Locate the cell with the specified text and output its (x, y) center coordinate. 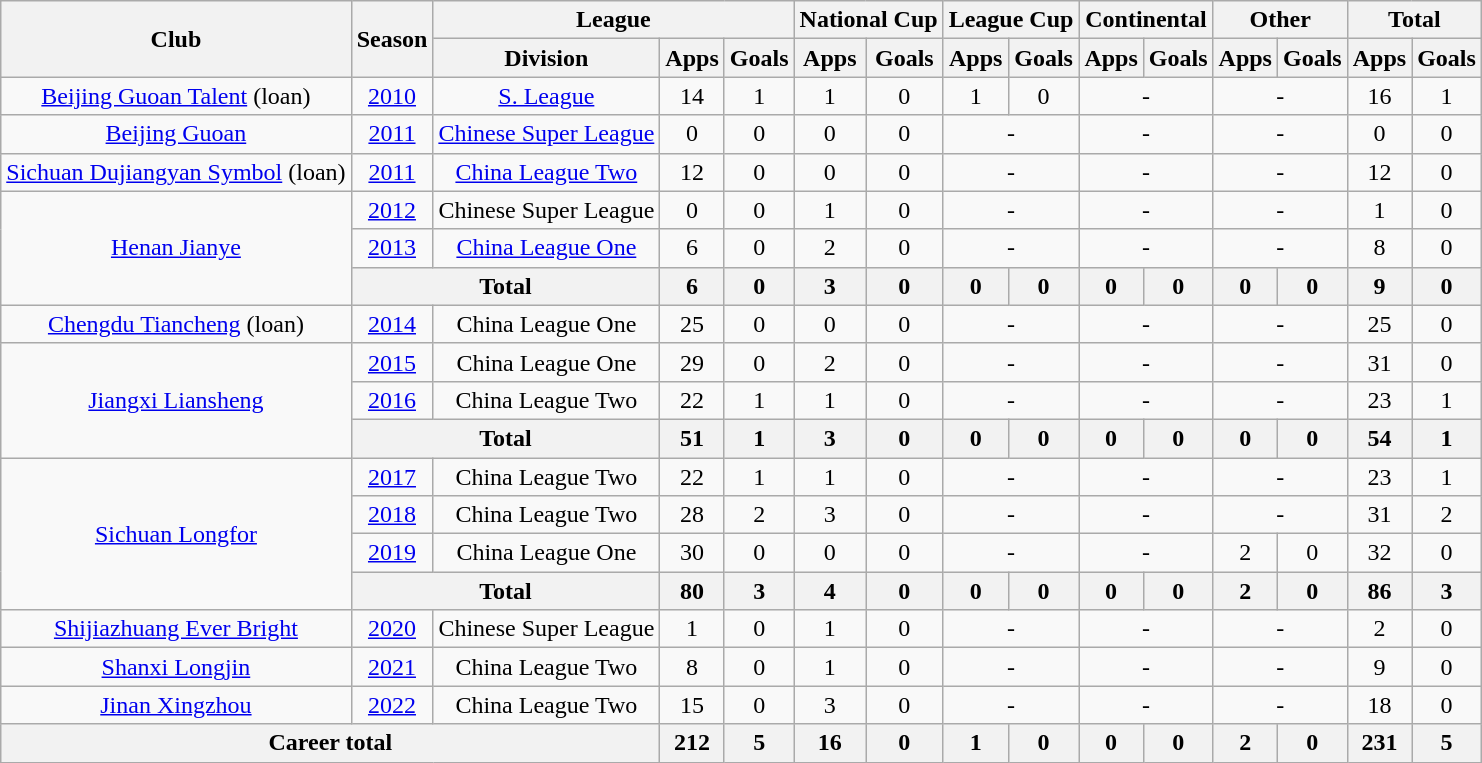
Beijing Guoan Talent (loan) (176, 96)
Club (176, 39)
2014 (392, 324)
14 (692, 96)
2017 (392, 477)
80 (692, 591)
2012 (392, 210)
54 (1379, 438)
2016 (392, 400)
2013 (392, 248)
Jinan Xingzhou (176, 705)
2021 (392, 667)
Sichuan Dujiangyan Symbol (loan) (176, 172)
86 (1379, 591)
Shanxi Longjin (176, 667)
15 (692, 705)
Beijing Guoan (176, 134)
2019 (392, 553)
National Cup (868, 20)
2020 (392, 629)
2010 (392, 96)
4 (830, 591)
29 (692, 362)
18 (1379, 705)
Jiangxi Liansheng (176, 400)
Other (1280, 20)
32 (1379, 553)
Division (546, 58)
51 (692, 438)
30 (692, 553)
League (614, 20)
Chengdu Tiancheng (loan) (176, 324)
Career total (330, 743)
Season (392, 39)
Henan Jianye (176, 248)
231 (1379, 743)
2022 (392, 705)
S. League (546, 96)
212 (692, 743)
Sichuan Longfor (176, 534)
2015 (392, 362)
Shijiazhuang Ever Bright (176, 629)
28 (692, 515)
League Cup (1011, 20)
2018 (392, 515)
Continental (1146, 20)
